Return (X, Y) of the center of cell containing provided text 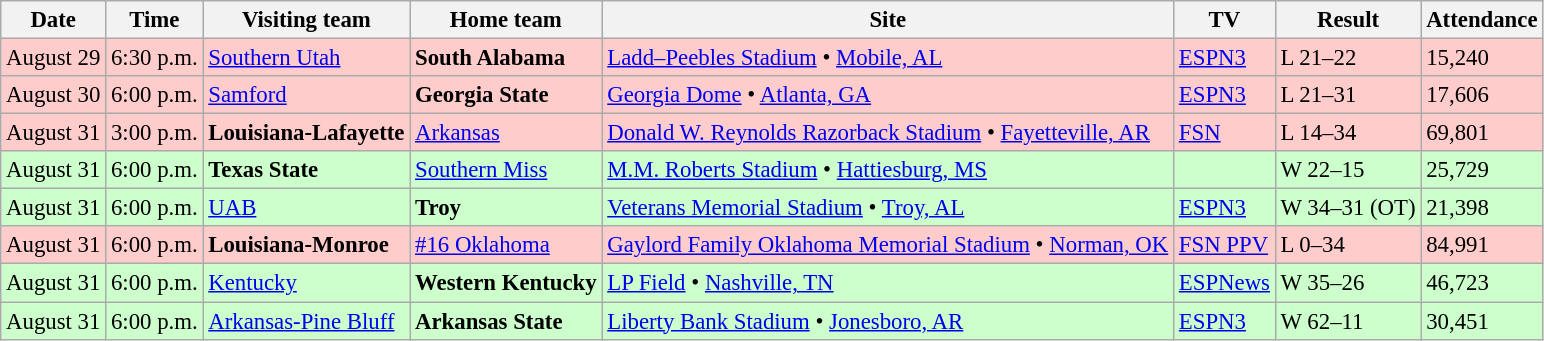
Arkansas-Pine Bluff (306, 321)
W 22–15 (1348, 170)
25,729 (1482, 170)
17,606 (1482, 95)
FSN (1225, 133)
Georgia State (506, 95)
3:00 p.m. (154, 133)
6:30 p.m. (154, 58)
Donald W. Reynolds Razorback Stadium • Fayetteville, AR (888, 133)
L 0–34 (1348, 245)
Home team (506, 20)
Attendance (1482, 20)
69,801 (1482, 133)
LP Field • Nashville, TN (888, 283)
Result (1348, 20)
Texas State (306, 170)
Samford (306, 95)
Site (888, 20)
Louisiana-Lafayette (306, 133)
L 14–34 (1348, 133)
M.M. Roberts Stadium • Hattiesburg, MS (888, 170)
Veterans Memorial Stadium • Troy, AL (888, 208)
Southern Utah (306, 58)
ESPNews (1225, 283)
L 21–22 (1348, 58)
W 34–31 (OT) (1348, 208)
Troy (506, 208)
Liberty Bank Stadium • Jonesboro, AR (888, 321)
August 30 (54, 95)
Louisiana-Monroe (306, 245)
Arkansas State (506, 321)
Gaylord Family Oklahoma Memorial Stadium • Norman, OK (888, 245)
Kentucky (306, 283)
84,991 (1482, 245)
Visiting team (306, 20)
Southern Miss (506, 170)
August 29 (54, 58)
15,240 (1482, 58)
46,723 (1482, 283)
Date (54, 20)
Time (154, 20)
UAB (306, 208)
Arkansas (506, 133)
Ladd–Peebles Stadium • Mobile, AL (888, 58)
L 21–31 (1348, 95)
21,398 (1482, 208)
W 62–11 (1348, 321)
FSN PPV (1225, 245)
Western Kentucky (506, 283)
30,451 (1482, 321)
TV (1225, 20)
Georgia Dome • Atlanta, GA (888, 95)
South Alabama (506, 58)
#16 Oklahoma (506, 245)
W 35–26 (1348, 283)
